Capture the cell that displays the provided text and extract its [x, y] central coordinate. 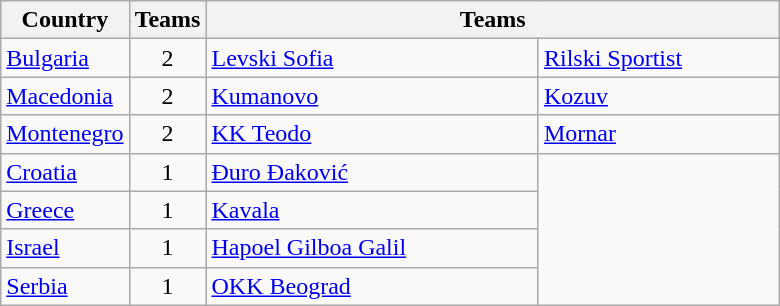
Hapoel Gilboa Galil [372, 248]
KK Teodo [372, 134]
Serbia [65, 286]
Macedonia [65, 96]
OKK Beograd [372, 286]
Israel [65, 248]
Kumanovo [372, 96]
Bulgaria [65, 58]
Rilski Sportist [658, 58]
Kavala [372, 210]
Mornar [658, 134]
Greece [65, 210]
Country [65, 20]
Croatia [65, 172]
Levski Sofia [372, 58]
Montenegro [65, 134]
Đuro Đaković [372, 172]
Kozuv [658, 96]
